For the text-containing cell, return its midpoint in (X, Y) coordinate format. 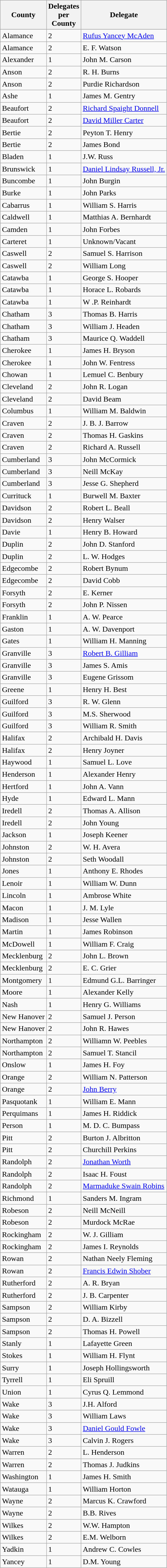
R. W. Glenn (124, 702)
W .P. Reinhardt (124, 302)
Currituck (24, 496)
John McCormick (124, 459)
Lafayette Green (124, 1344)
Henry B. Howard (124, 532)
Moore (24, 992)
Montgomery (24, 980)
Samuel J. Person (124, 1017)
Jackson (24, 835)
Union (24, 1392)
R. H. Burns (124, 72)
Columbus (24, 411)
Stanly (24, 1344)
Samuel S. Harrison (124, 254)
Cabarrus (24, 205)
Isaac H. Foust (124, 1174)
Robert Bynum (124, 569)
Richard Spaight Donnell (124, 108)
Edward L. Mann (124, 799)
Alexander Kelly (124, 992)
Henry Walser (124, 520)
Carteret (24, 241)
Daniel Lindsay Russell, Jr. (124, 169)
Daniel Gould Fowle (124, 1428)
Hyde (24, 799)
Alexander Henry (124, 774)
James H. Foy (124, 1065)
Alexander (24, 60)
Marcus K. Crawford (124, 1501)
Neill McKay (124, 472)
Robert B. Gilliam (124, 653)
Murdock McRae (124, 1222)
James H. Smith (124, 1477)
William M. Baldwin (124, 411)
Tyrrell (24, 1380)
Henderson (24, 774)
Delegatesper County (64, 15)
Burton J. Albritton (124, 1137)
M. D. C. Bumpass (124, 1125)
John M. Carson (124, 60)
Marmaduke Swain Robins (124, 1186)
Rufus Yancey McAden (124, 36)
Person (24, 1125)
Burwell M. Baxter (124, 496)
Archibald H. Davis (124, 738)
Calvin J. Rogers (124, 1440)
David Miller Carter (124, 120)
Williamn W. Peebles (124, 1041)
James H. Riddick (124, 1113)
Caldwell (24, 217)
County (24, 15)
Madison (24, 920)
John Young (124, 823)
Eli Spruill (124, 1380)
Nathan Neely Fleming (124, 1259)
John Berry (124, 1089)
William F. Craig (124, 944)
David Beam (124, 399)
E. C. Grier (124, 968)
William R. Smith (124, 726)
Jesse Wallen (124, 920)
Neill McNeill (124, 1210)
John L. Brown (124, 956)
Henry G. Williams (124, 1004)
Unknown/Vacant (124, 241)
McDowell (24, 944)
Robert L. Beall (124, 508)
David Cobb (124, 581)
W.W. Hampton (124, 1525)
Burke (24, 193)
Surry (24, 1368)
W. J. Gilliam (124, 1235)
Edmund G.L. Barringer (124, 980)
Churchill Perkins (124, 1150)
Washington (24, 1477)
William H. Flynt (124, 1356)
Hertford (24, 787)
James H. Bryson (124, 350)
George S. Hooper (124, 278)
Henry Joyner (124, 750)
John Parks (124, 193)
Eugene Grissom (124, 677)
Jones (24, 871)
Henry H. Best (124, 689)
Perquimans (24, 1113)
A. W. Pearce (124, 617)
Thomas J. Judkins (124, 1465)
Haywood (24, 762)
Lenoir (24, 883)
Thomas B. Harris (124, 314)
E.M. Welborn (124, 1537)
W. H. Avera (124, 847)
Watauga (24, 1489)
D. A. Bizzell (124, 1319)
Chowan (24, 375)
Onslow (24, 1065)
J. B. J. Barrow (124, 423)
Francis Edwin Shober (124, 1271)
Jonathan Worth (124, 1162)
Andrew C. Cowles (124, 1550)
J. B. Carpenter (124, 1295)
Joseph Keener (124, 835)
Richmond (24, 1198)
James Robinson (124, 932)
Gaston (24, 629)
E. Kerner (124, 593)
Richard A. Russell (124, 447)
Anthony E. Rhodes (124, 871)
Ashe (24, 96)
William S. Harris (124, 205)
D.M. Young (124, 1562)
John D. Stanford (124, 544)
Jesse G. Shepherd (124, 484)
Thomas A. Allison (124, 811)
Sanders M. Ingram (124, 1198)
A. W. Davenport (124, 629)
Davie (24, 532)
Yadkin (24, 1550)
J. M. Lyle (124, 907)
Thomas H. Gaskins (124, 435)
Delegate (124, 15)
Lemuel C. Benbury (124, 375)
M.S. Sherwood (124, 714)
James S. Amis (124, 665)
Samuel L. Love (124, 762)
Bladen (24, 157)
John W. Fentress (124, 362)
Matthias A. Bernhardt (124, 217)
James Bond (124, 144)
John A. Vann (124, 787)
Ambrose White (124, 895)
Yancey (24, 1562)
William J. Headen (124, 326)
William N. Patterson (124, 1077)
Joseph Hollingsworth (124, 1368)
William W. Dunn (124, 883)
Seth Woodall (124, 859)
Martin (24, 932)
John R. Hawes (124, 1029)
Brunswick (24, 169)
William E. Mann (124, 1101)
Buncombe (24, 181)
Macon (24, 907)
Purdie Richardson (124, 84)
John R. Logan (124, 387)
James M. Gentry (124, 96)
Samuel T. Stancil (124, 1053)
A. R. Bryan (124, 1283)
William Long (124, 266)
E. F. Watson (124, 48)
Franklin (24, 617)
William Kirby (124, 1307)
Greene (24, 689)
William H. Manning (124, 641)
Peyton T. Henry (124, 132)
L. W. Hodges (124, 556)
John P. Nissen (124, 605)
Horace L. Robards (124, 290)
Cyrus Q. Lemmond (124, 1392)
John Burgin (124, 181)
B.B. Rives (124, 1513)
Lincoln (24, 895)
Pasquotank (24, 1101)
William Horton (124, 1489)
Stokes (24, 1356)
J.W. Russ (124, 157)
Maurice Q. Waddell (124, 338)
L. Henderson (124, 1452)
Gates (24, 641)
Thomas H. Powell (124, 1332)
Camden (24, 229)
James I. Reynolds (124, 1247)
John Forbes (124, 229)
Nash (24, 1004)
J.H. Alford (124, 1404)
William Laws (124, 1416)
